Find where the given text appears and provide that cell's center as (x, y) coordinate. 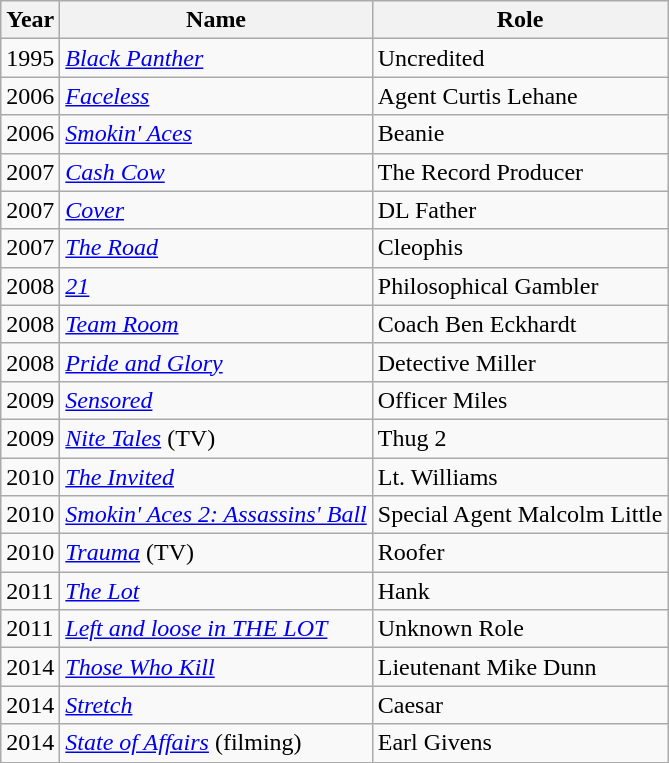
DL Father (520, 210)
Earl Givens (520, 743)
Cash Cow (216, 172)
Black Panther (216, 58)
Hank (520, 591)
Year (30, 20)
The Invited (216, 477)
The Lot (216, 591)
State of Affairs (filming) (216, 743)
21 (216, 286)
Agent Curtis Lehane (520, 96)
Lt. Williams (520, 477)
Lieutenant Mike Dunn (520, 667)
Caesar (520, 705)
Trauma (TV) (216, 553)
Those Who Kill (216, 667)
Cleophis (520, 248)
Coach Ben Eckhardt (520, 324)
Role (520, 20)
1995 (30, 58)
Name (216, 20)
Officer Miles (520, 400)
Special Agent Malcolm Little (520, 515)
Smokin' Aces (216, 134)
Cover (216, 210)
The Record Producer (520, 172)
Unknown Role (520, 629)
The Road (216, 248)
Smokin' Aces 2: Assassins' Ball (216, 515)
Nite Tales (TV) (216, 438)
Roofer (520, 553)
Team Room (216, 324)
Sensored (216, 400)
Philosophical Gambler (520, 286)
Faceless (216, 96)
Beanie (520, 134)
Thug 2 (520, 438)
Left and loose in THE LOT (216, 629)
Stretch (216, 705)
Uncredited (520, 58)
Detective Miller (520, 362)
Pride and Glory (216, 362)
